Return (x, y) of the center of cell containing provided text 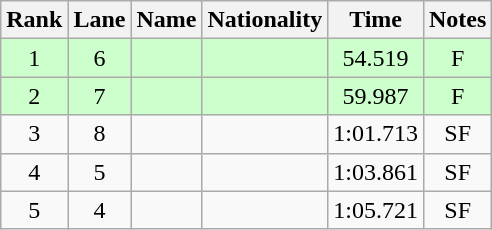
8 (100, 134)
3 (34, 134)
1:01.713 (376, 134)
Lane (100, 20)
6 (100, 58)
Nationality (265, 20)
1:03.861 (376, 172)
59.987 (376, 96)
54.519 (376, 58)
1:05.721 (376, 210)
7 (100, 96)
Time (376, 20)
Notes (457, 20)
1 (34, 58)
2 (34, 96)
Name (166, 20)
Rank (34, 20)
